Output the (x, y) coordinate of the center of the cell containing the given text.  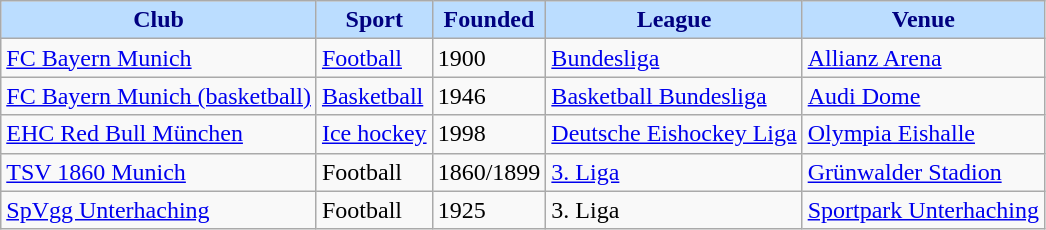
Grünwalder Stadion (923, 172)
SpVgg Unterhaching (159, 210)
FC Bayern Munich (basketball) (159, 96)
Allianz Arena (923, 58)
League (674, 20)
Sportpark Unterhaching (923, 210)
1860/1899 (489, 172)
TSV 1860 Munich (159, 172)
1946 (489, 96)
Basketball (374, 96)
1900 (489, 58)
Basketball Bundesliga (674, 96)
Audi Dome (923, 96)
Sport (374, 20)
FC Bayern Munich (159, 58)
Venue (923, 20)
Deutsche Eishockey Liga (674, 134)
Ice hockey (374, 134)
Olympia Eishalle (923, 134)
EHC Red Bull München (159, 134)
Club (159, 20)
Founded (489, 20)
1998 (489, 134)
1925 (489, 210)
Bundesliga (674, 58)
